Provide the (X, Y) coordinate of the cell's center where the given text is located.  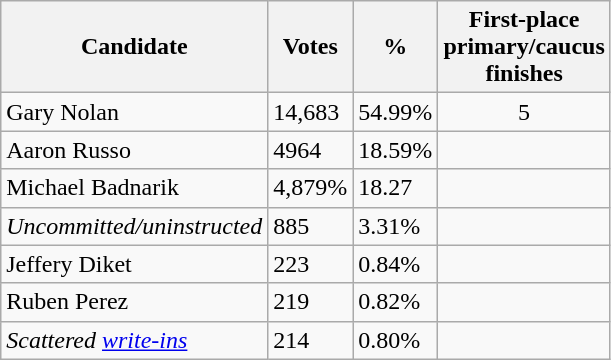
% (396, 47)
4,879% (310, 188)
Ruben Perez (134, 302)
Michael Badnarik (134, 188)
Scattered write-ins (134, 340)
18.27 (396, 188)
54.99% (396, 112)
885 (310, 226)
Uncommitted/uninstructed (134, 226)
Votes (310, 47)
223 (310, 264)
18.59% (396, 150)
Candidate (134, 47)
214 (310, 340)
14,683 (310, 112)
219 (310, 302)
5 (524, 112)
4964 (310, 150)
0.82% (396, 302)
Jeffery Diket (134, 264)
First-placeprimary/caucusfinishes (524, 47)
0.80% (396, 340)
Gary Nolan (134, 112)
0.84% (396, 264)
3.31% (396, 226)
Aaron Russo (134, 150)
